Locate the cell with the specified text and output its (x, y) center coordinate. 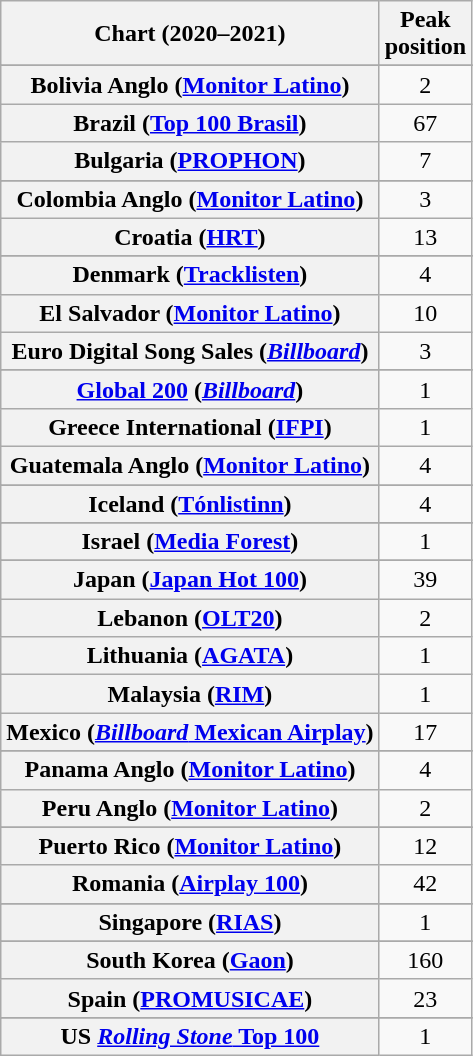
Euro Digital Song Sales (Billboard) (190, 351)
US Rolling Stone Top 100 (190, 1036)
Denmark (Tracklisten) (190, 275)
Bolivia Anglo (Monitor Latino) (190, 85)
South Korea (Gaon) (190, 960)
Japan (Japan Hot 100) (190, 580)
Iceland (Tónlistinn) (190, 503)
Global 200 (Billboard) (190, 389)
10 (425, 313)
42 (425, 884)
23 (425, 998)
Greece International (IFPI) (190, 427)
Panama Anglo (Monitor Latino) (190, 770)
Lithuania (AGATA) (190, 656)
160 (425, 960)
39 (425, 580)
Brazil (Top 100 Brasil) (190, 123)
Peru Anglo (Monitor Latino) (190, 808)
67 (425, 123)
Peakposition (425, 34)
El Salvador (Monitor Latino) (190, 313)
Singapore (RIAS) (190, 922)
Guatemala Anglo (Monitor Latino) (190, 465)
13 (425, 237)
Croatia (HRT) (190, 237)
Romania (Airplay 100) (190, 884)
Lebanon (OLT20) (190, 618)
Mexico (Billboard Mexican Airplay) (190, 732)
Spain (PROMUSICAE) (190, 998)
12 (425, 846)
17 (425, 732)
Israel (Media Forest) (190, 542)
Chart (2020–2021) (190, 34)
Malaysia (RIM) (190, 694)
Colombia Anglo (Monitor Latino) (190, 199)
7 (425, 161)
Puerto Rico (Monitor Latino) (190, 846)
Bulgaria (PROPHON) (190, 161)
